Return (x, y) of the center of cell containing provided text 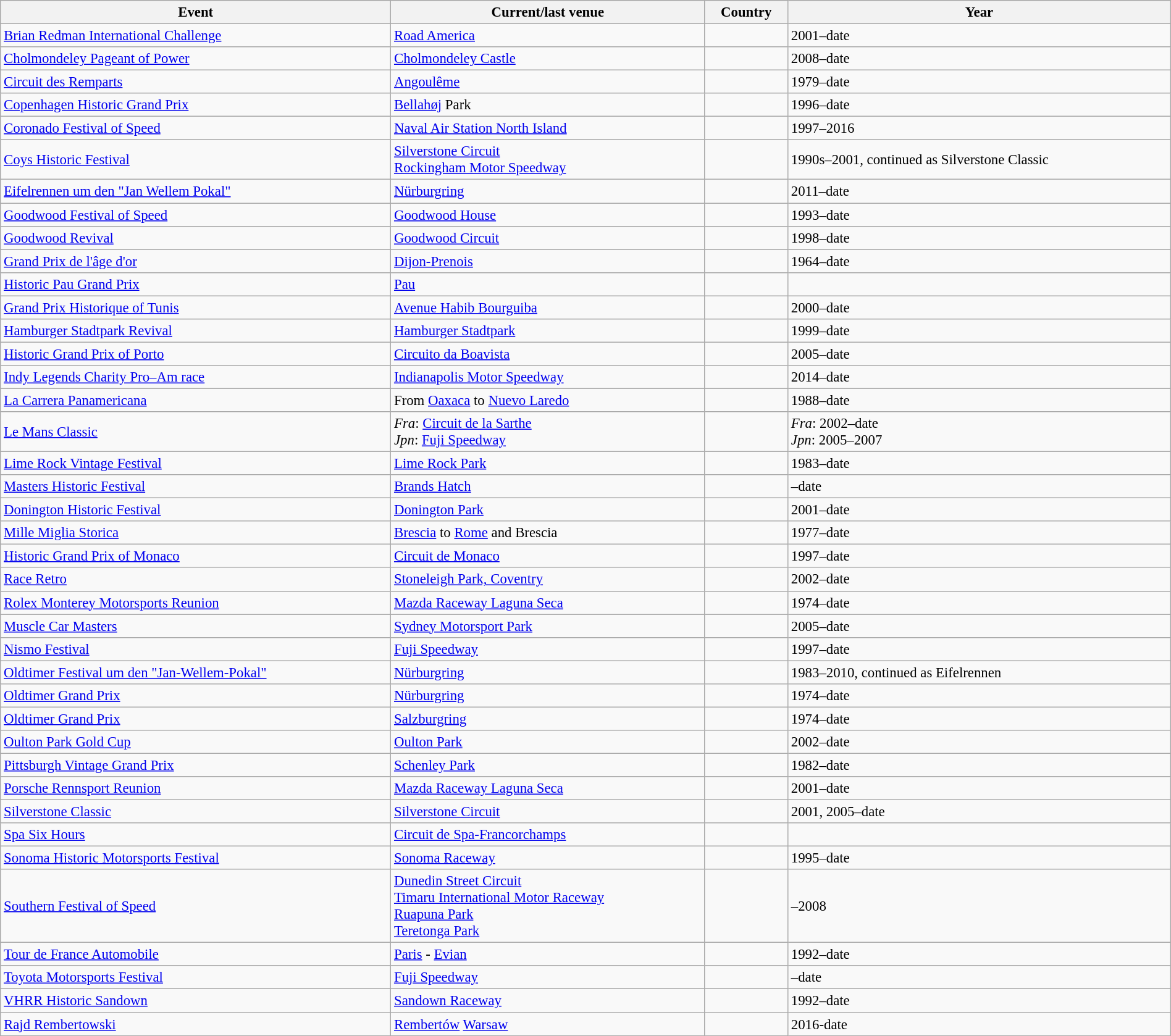
Nismo Festival (196, 649)
Historic Grand Prix of Monaco (196, 556)
Dunedin Street Circuit Timaru International Motor Raceway Ruapuna Park Teretonga Park (548, 906)
Angoulême (548, 82)
Brian Redman International Challenge (196, 36)
Goodwood Revival (196, 238)
Avenue Habib Bourguiba (548, 307)
1964–date (980, 261)
1977–date (980, 533)
Porsche Rennsport Reunion (196, 788)
Circuito da Boavista (548, 354)
Dijon-Prenois (548, 261)
Brescia to Rome and Brescia (548, 533)
La Carrera Panamericana (196, 400)
Bellahøj Park (548, 105)
Goodwood Festival of Speed (196, 215)
Sandown Raceway (548, 1001)
Year (980, 12)
Grand Prix Historique of Tunis (196, 307)
Oulton Park (548, 742)
Circuit de Monaco (548, 556)
Copenhagen Historic Grand Prix (196, 105)
2016-date (980, 1024)
Southern Festival of Speed (196, 906)
Oldtimer Festival um den "Jan-Wellem-Pokal" (196, 672)
–2008 (980, 906)
Indianapolis Motor Speedway (548, 377)
Silverstone Circuit (548, 812)
1990s–2001, continued as Silverstone Classic (980, 159)
Salzburgring (548, 719)
Stoneleigh Park, Coventry (548, 580)
1979–date (980, 82)
1983–date (980, 464)
Circuit des Remparts (196, 82)
2000–date (980, 307)
1983–2010, continued as Eifelrennen (980, 672)
Rolex Monterey Motorsports Reunion (196, 603)
Fra: Circuit de la SartheJpn: Fuji Speedway (548, 432)
Oulton Park Gold Cup (196, 742)
Rembertów Warsaw (548, 1024)
Grand Prix de l'âge d'or (196, 261)
Masters Historic Festival (196, 487)
1982–date (980, 765)
Sydney Motorsport Park (548, 626)
Historic Grand Prix of Porto (196, 354)
1988–date (980, 400)
1999–date (980, 331)
2014–date (980, 377)
1993–date (980, 215)
Current/last venue (548, 12)
Donington Historic Festival (196, 510)
Schenley Park (548, 765)
2011–date (980, 191)
Silverstone CircuitRockingham Motor Speedway (548, 159)
2001, 2005–date (980, 812)
Silverstone Classic (196, 812)
2008–date (980, 59)
Donington Park (548, 510)
Brands Hatch (548, 487)
Naval Air Station North Island (548, 128)
Spa Six Hours (196, 835)
Mille Miglia Storica (196, 533)
Eifelrennen um den "Jan Wellem Pokal" (196, 191)
Le Mans Classic (196, 432)
Lime Rock Vintage Festival (196, 464)
1998–date (980, 238)
Goodwood Circuit (548, 238)
Fra: 2002–dateJpn: 2005–2007 (980, 432)
Event (196, 12)
Cholmondeley Pageant of Power (196, 59)
Hamburger Stadtpark (548, 331)
Indy Legends Charity Pro–Am race (196, 377)
Circuit de Spa-Francorchamps (548, 835)
Coronado Festival of Speed (196, 128)
1997–2016 (980, 128)
Lime Rock Park (548, 464)
Country (746, 12)
Historic Pau Grand Prix (196, 284)
Coys Historic Festival (196, 159)
Road America (548, 36)
Rajd Rembertowski (196, 1024)
Pittsburgh Vintage Grand Prix (196, 765)
Tour de France Automobile (196, 955)
Pau (548, 284)
From Oaxaca to Nuevo Laredo (548, 400)
1995–date (980, 858)
Goodwood House (548, 215)
1996–date (980, 105)
Cholmondeley Castle (548, 59)
Paris - Evian (548, 955)
Hamburger Stadtpark Revival (196, 331)
Race Retro (196, 580)
Sonoma Historic Motorsports Festival (196, 858)
Sonoma Raceway (548, 858)
VHRR Historic Sandown (196, 1001)
Toyota Motorsports Festival (196, 977)
Muscle Car Masters (196, 626)
